Determine the [x, y] coordinate at the center of the cell enclosing the given text.  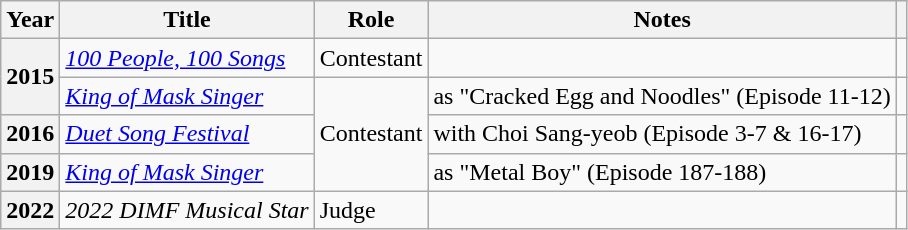
with Choi Sang-yeob (Episode 3-7 & 16-17) [662, 134]
Role [371, 20]
2016 [30, 134]
Notes [662, 20]
2022 DIMF Musical Star [187, 210]
Title [187, 20]
Judge [371, 210]
Year [30, 20]
as "Metal Boy" (Episode 187-188) [662, 172]
2019 [30, 172]
as "Cracked Egg and Noodles" (Episode 11-12) [662, 96]
100 People, 100 Songs [187, 58]
2015 [30, 77]
2022 [30, 210]
Duet Song Festival [187, 134]
